Determine the (X, Y) coordinate at the center of the cell enclosing the given text.  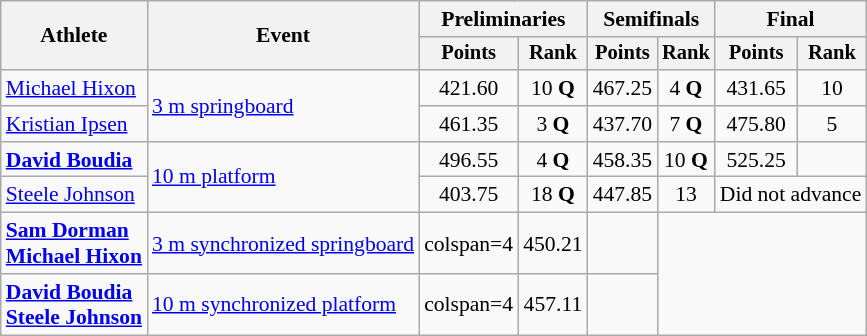
461.35 (468, 124)
Athlete (74, 36)
3 Q (552, 124)
Did not advance (791, 195)
421.60 (468, 88)
3 m springboard (283, 106)
403.75 (468, 195)
5 (832, 124)
Preliminaries (504, 19)
18 Q (552, 195)
David Boudia (74, 160)
496.55 (468, 160)
431.65 (756, 88)
447.85 (622, 195)
Steele Johnson (74, 195)
458.35 (622, 160)
10 (832, 88)
10 m platform (283, 178)
David BoudiaSteele Johnson (74, 304)
450.21 (552, 244)
437.70 (622, 124)
3 m synchronized springboard (283, 244)
Final (791, 19)
10 m synchronized platform (283, 304)
475.80 (756, 124)
467.25 (622, 88)
Michael Hixon (74, 88)
Sam DormanMichael Hixon (74, 244)
Event (283, 36)
Semifinals (652, 19)
Kristian Ipsen (74, 124)
525.25 (756, 160)
13 (686, 195)
457.11 (552, 304)
7 Q (686, 124)
